Output the [X, Y] coordinate of the center of the cell containing the given text.  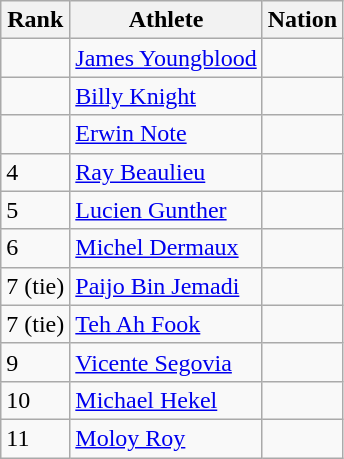
Lucien Gunther [166, 210]
4 [36, 172]
Rank [36, 20]
Teh Ah Fook [166, 324]
Erwin Note [166, 134]
James Youngblood [166, 58]
Michel Dermaux [166, 248]
6 [36, 248]
5 [36, 210]
Paijo Bin Jemadi [166, 286]
Nation [302, 20]
Michael Hekel [166, 400]
10 [36, 400]
Billy Knight [166, 96]
Athlete [166, 20]
Moloy Roy [166, 438]
9 [36, 362]
Vicente Segovia [166, 362]
Ray Beaulieu [166, 172]
11 [36, 438]
